From the cell containing the given text, extract its center point as [x, y] coordinate. 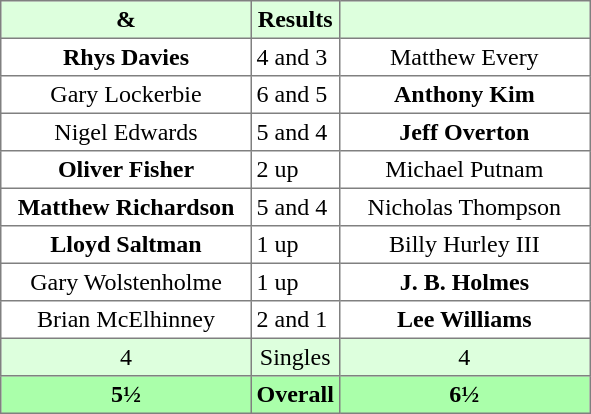
6½ [464, 395]
Jeff Overton [464, 132]
Lee Williams [464, 320]
Nicholas Thompson [464, 207]
& [126, 20]
Lloyd Saltman [126, 245]
Nigel Edwards [126, 132]
Oliver Fisher [126, 170]
J. B. Holmes [464, 282]
4 and 3 [295, 57]
Gary Lockerbie [126, 95]
Overall [295, 395]
Gary Wolstenholme [126, 282]
Matthew Richardson [126, 207]
Singles [295, 357]
Billy Hurley III [464, 245]
2 up [295, 170]
Michael Putnam [464, 170]
6 and 5 [295, 95]
Results [295, 20]
Anthony Kim [464, 95]
5½ [126, 395]
Brian McElhinney [126, 320]
Matthew Every [464, 57]
Rhys Davies [126, 57]
2 and 1 [295, 320]
